Output the (x, y) coordinate of the center of the cell containing the given text.  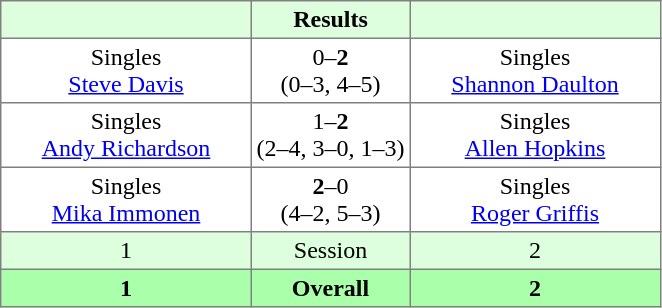
Session (330, 251)
SinglesRoger Griffis (535, 199)
SinglesSteve Davis (126, 70)
SinglesMika Immonen (126, 199)
Overall (330, 288)
SinglesAllen Hopkins (535, 135)
SinglesShannon Daulton (535, 70)
SinglesAndy Richardson (126, 135)
0–2(0–3, 4–5) (330, 70)
Results (330, 20)
2–0(4–2, 5–3) (330, 199)
1–2(2–4, 3–0, 1–3) (330, 135)
